Pinpoint the cell where the given text exists, returning its [X, Y] midpoint coordinate. 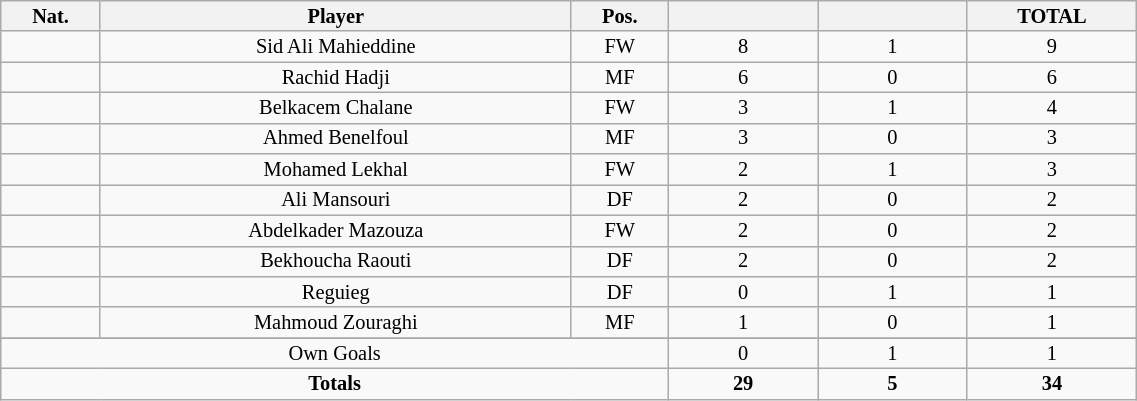
Ali Mansouri [336, 200]
5 [892, 384]
Bekhoucha Raouti [336, 262]
34 [1052, 384]
8 [742, 46]
4 [1052, 108]
Mahmoud Zouraghi [336, 322]
Nat. [51, 16]
Mohamed Lekhal [336, 170]
Own Goals [335, 354]
Player [336, 16]
Ahmed Benelfoul [336, 138]
Rachid Hadji [336, 78]
Pos. [620, 16]
Belkacem Chalane [336, 108]
TOTAL [1052, 16]
Abdelkader Mazouza [336, 230]
Sid Ali Mahieddine [336, 46]
Reguieg [336, 292]
Totals [335, 384]
29 [742, 384]
9 [1052, 46]
